Capture the cell that displays the provided text and extract its (x, y) central coordinate. 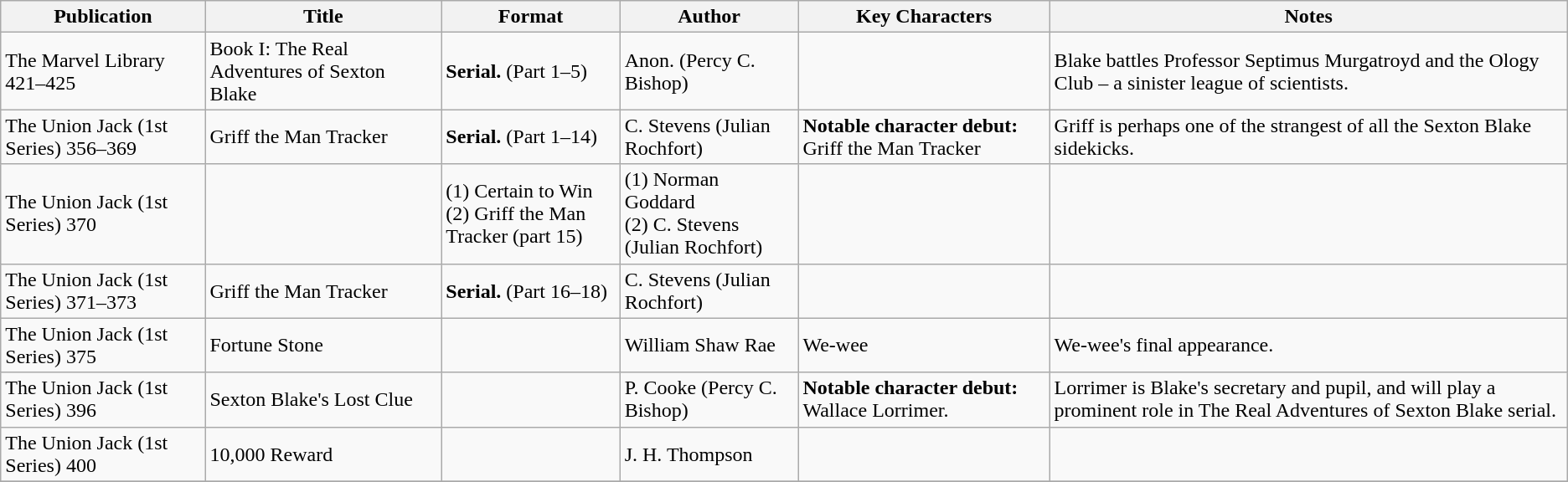
Author (709, 17)
We-wee (924, 345)
Notes (1308, 17)
The Union Jack (1st Series) 396 (103, 400)
Blake battles Professor Septimus Murgatroyd and the Ology Club – a sinister league of scientists. (1308, 71)
The Union Jack (1st Series) 370 (103, 214)
Notable character debut: Griff the Man Tracker (924, 137)
Serial. (Part 1–14) (531, 137)
Sexton Blake's Lost Clue (323, 400)
J. H. Thompson (709, 454)
Lorrimer is Blake's secretary and pupil, and will play a prominent role in The Real Adventures of Sexton Blake serial. (1308, 400)
Griff is perhaps one of the strangest of all the Sexton Blake sidekicks. (1308, 137)
Book I: The Real Adventures of Sexton Blake (323, 71)
(1) Norman Goddard (2) C. Stevens (Julian Rochfort) (709, 214)
Serial. (Part 1–5) (531, 71)
The Marvel Library 421–425 (103, 71)
The Union Jack (1st Series) 356–369 (103, 137)
William Shaw Rae (709, 345)
Serial. (Part 16–18) (531, 291)
P. Cooke (Percy C. Bishop) (709, 400)
Format (531, 17)
The Union Jack (1st Series) 371–373 (103, 291)
Fortune Stone (323, 345)
Key Characters (924, 17)
The Union Jack (1st Series) 375 (103, 345)
Publication (103, 17)
Anon. (Percy C. Bishop) (709, 71)
The Union Jack (1st Series) 400 (103, 454)
Title (323, 17)
Notable character debut: Wallace Lorrimer. (924, 400)
10,000 Reward (323, 454)
(1) Certain to Win (2) Griff the Man Tracker (part 15) (531, 214)
We-wee's final appearance. (1308, 345)
